Locate the cell with the specified text and output its [x, y] center coordinate. 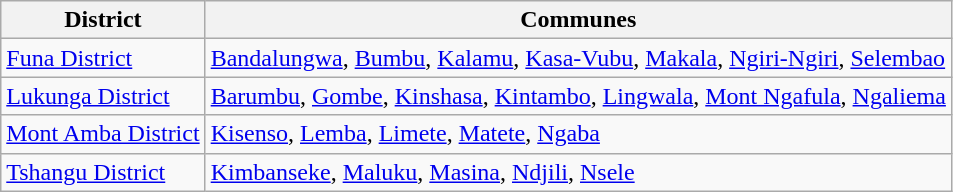
Kimbanseke, Maluku, Masina, Ndjili, Nsele [578, 172]
Communes [578, 20]
Tshangu District [103, 172]
District [103, 20]
Mont Amba District [103, 134]
Funa District [103, 58]
Barumbu, Gombe, Kinshasa, Kintambo, Lingwala, Mont Ngafula, Ngaliema [578, 96]
Bandalungwa, Bumbu, Kalamu, Kasa-Vubu, Makala, Ngiri-Ngiri, Selembao [578, 58]
Kisenso, Lemba, Limete, Matete, Ngaba [578, 134]
Lukunga District [103, 96]
